For the text-containing cell, return its midpoint in (x, y) coordinate format. 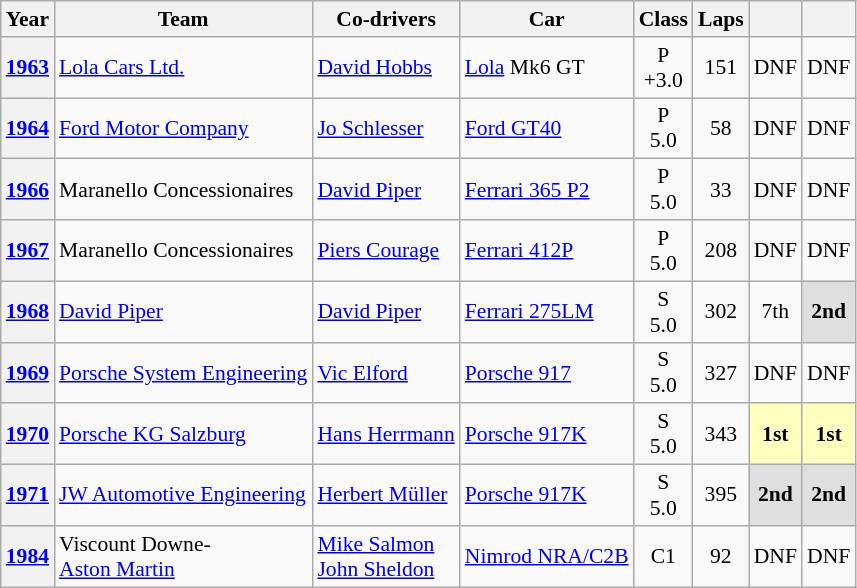
58 (721, 128)
1963 (28, 68)
1969 (28, 372)
Porsche System Engineering (183, 372)
Laps (721, 19)
Lola Cars Ltd. (183, 68)
Hans Herrmann (386, 434)
P+3.0 (664, 68)
Ford GT40 (547, 128)
Lola Mk6 GT (547, 68)
David Hobbs (386, 68)
C1 (664, 556)
151 (721, 68)
Herbert Müller (386, 496)
Piers Courage (386, 250)
1968 (28, 312)
Ford Motor Company (183, 128)
7th (776, 312)
395 (721, 496)
302 (721, 312)
Year (28, 19)
343 (721, 434)
33 (721, 190)
Ferrari 275LM (547, 312)
Vic Elford (386, 372)
327 (721, 372)
92 (721, 556)
1964 (28, 128)
Ferrari 412P (547, 250)
Ferrari 365 P2 (547, 190)
Viscount Downe-Aston Martin (183, 556)
1966 (28, 190)
Team (183, 19)
Mike Salmon John Sheldon (386, 556)
1971 (28, 496)
Porsche 917 (547, 372)
Car (547, 19)
Nimrod NRA/C2B (547, 556)
Porsche KG Salzburg (183, 434)
1970 (28, 434)
Co-drivers (386, 19)
JW Automotive Engineering (183, 496)
Jo Schlesser (386, 128)
1984 (28, 556)
208 (721, 250)
1967 (28, 250)
Class (664, 19)
